Pinpoint the cell where the given text exists, returning its (X, Y) midpoint coordinate. 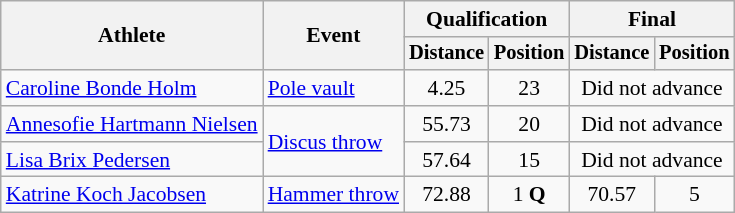
23 (529, 88)
Lisa Brix Pedersen (132, 160)
20 (529, 124)
55.73 (446, 124)
Caroline Bonde Holm (132, 88)
Event (334, 36)
1 Q (529, 195)
70.57 (612, 195)
Annesofie Hartmann Nielsen (132, 124)
15 (529, 160)
Qualification (486, 19)
5 (694, 195)
4.25 (446, 88)
57.64 (446, 160)
Katrine Koch Jacobsen (132, 195)
Hammer throw (334, 195)
72.88 (446, 195)
Discus throw (334, 142)
Pole vault (334, 88)
Athlete (132, 36)
Final (652, 19)
